Provide the (X, Y) coordinate of the cell's center where the given text is located.  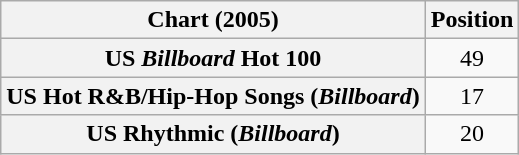
Chart (2005) (213, 20)
20 (472, 134)
US Hot R&B/Hip-Hop Songs (Billboard) (213, 96)
49 (472, 58)
US Billboard Hot 100 (213, 58)
US Rhythmic (Billboard) (213, 134)
17 (472, 96)
Position (472, 20)
